Return (X, Y) of the center of cell containing provided text 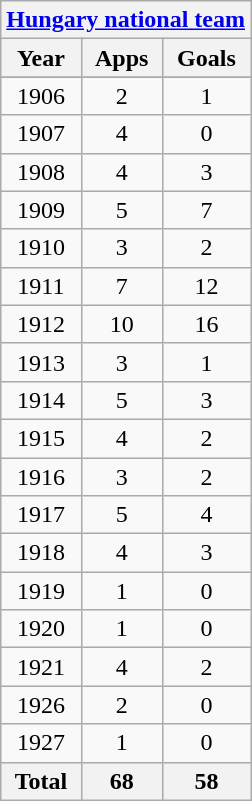
Year (41, 58)
1918 (41, 553)
1920 (41, 629)
1913 (41, 362)
1909 (41, 210)
58 (206, 781)
16 (206, 324)
68 (122, 781)
1907 (41, 134)
Total (41, 781)
1908 (41, 172)
1917 (41, 515)
1915 (41, 438)
1910 (41, 248)
Goals (206, 58)
1906 (41, 96)
12 (206, 286)
1919 (41, 591)
1916 (41, 477)
Hungary national team (126, 20)
1927 (41, 743)
Apps (122, 58)
1926 (41, 705)
10 (122, 324)
1912 (41, 324)
1914 (41, 400)
1911 (41, 286)
1921 (41, 667)
